Find where the given text appears and provide that cell's center as [x, y] coordinate. 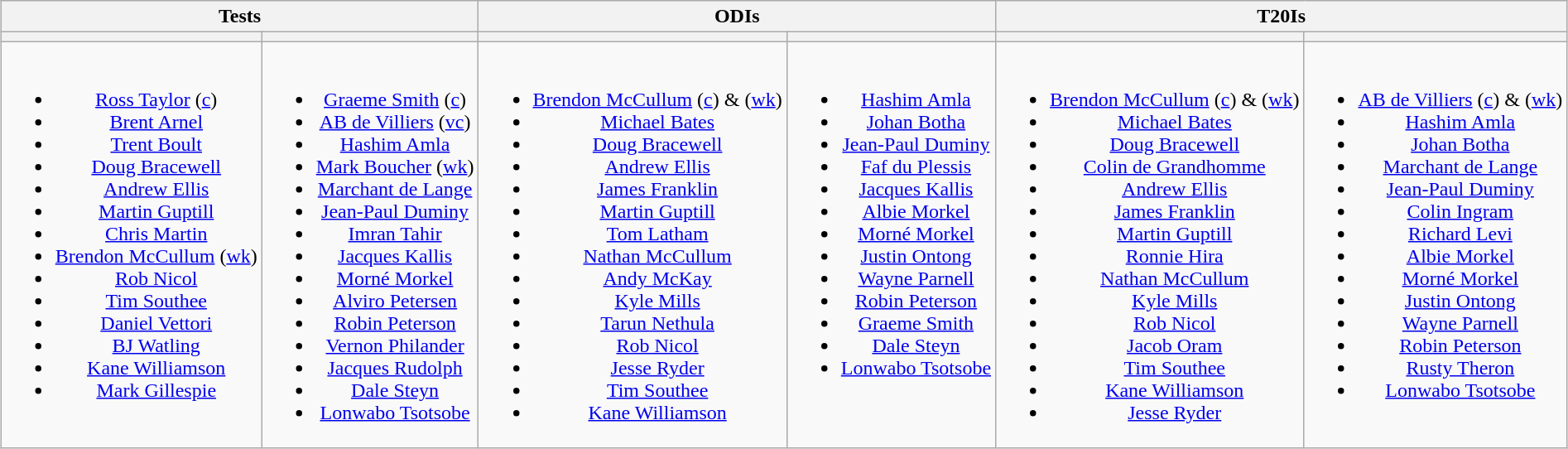
ODIs [737, 17]
Tests [240, 17]
T20Is [1282, 17]
